Determine the (X, Y) coordinate at the center of the cell enclosing the given text.  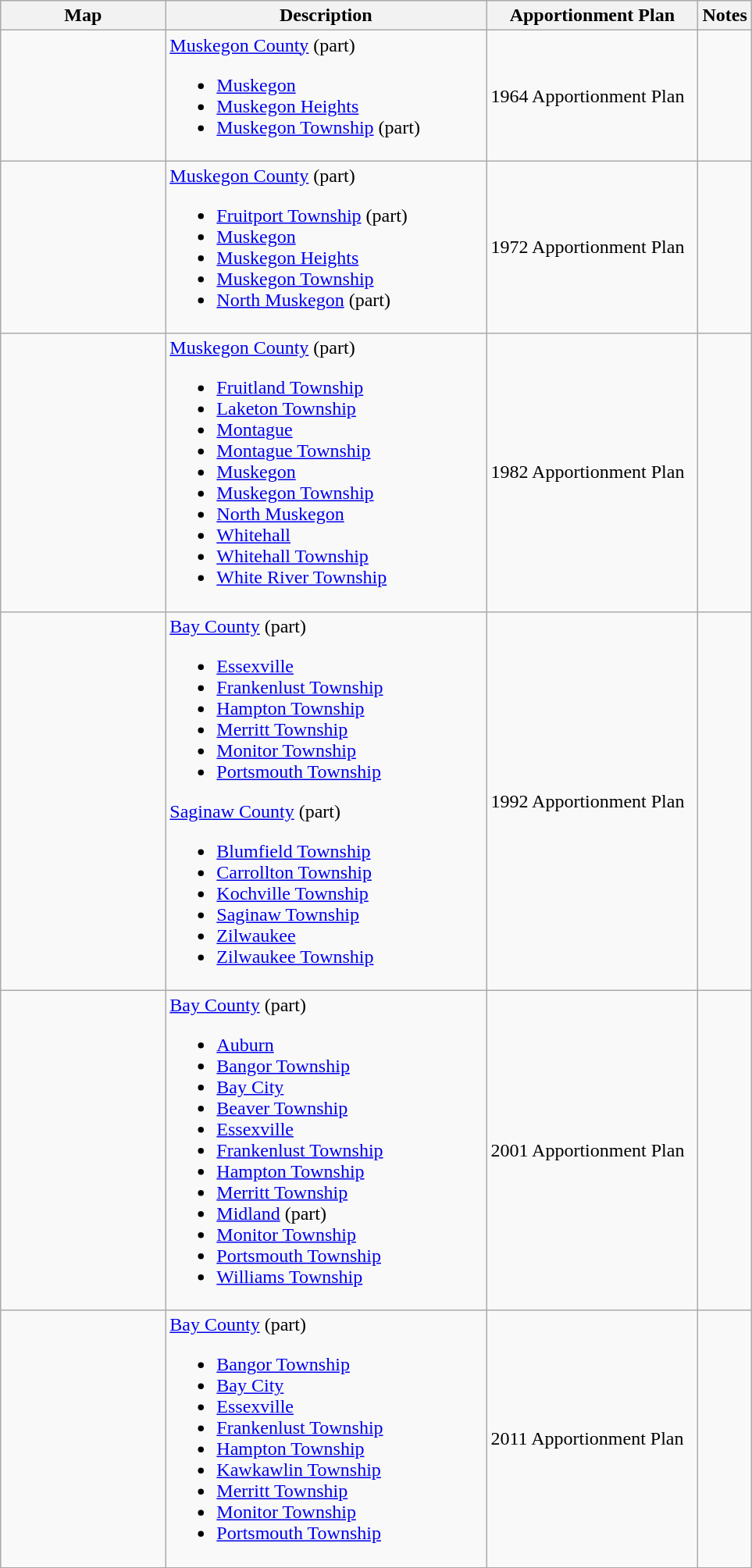
Muskegon County (part)MuskegonMuskegon HeightsMuskegon Township (part) (326, 95)
Map (83, 16)
1964 Apportionment Plan (592, 95)
Apportionment Plan (592, 16)
1972 Apportionment Plan (592, 247)
Muskegon County (part)Fruitport Township (part)MuskegonMuskegon HeightsMuskegon TownshipNorth Muskegon (part) (326, 247)
2001 Apportionment Plan (592, 1150)
1982 Apportionment Plan (592, 472)
Notes (725, 16)
Description (326, 16)
1992 Apportionment Plan (592, 801)
2011 Apportionment Plan (592, 1438)
